Capture the cell that displays the provided text and extract its (x, y) central coordinate. 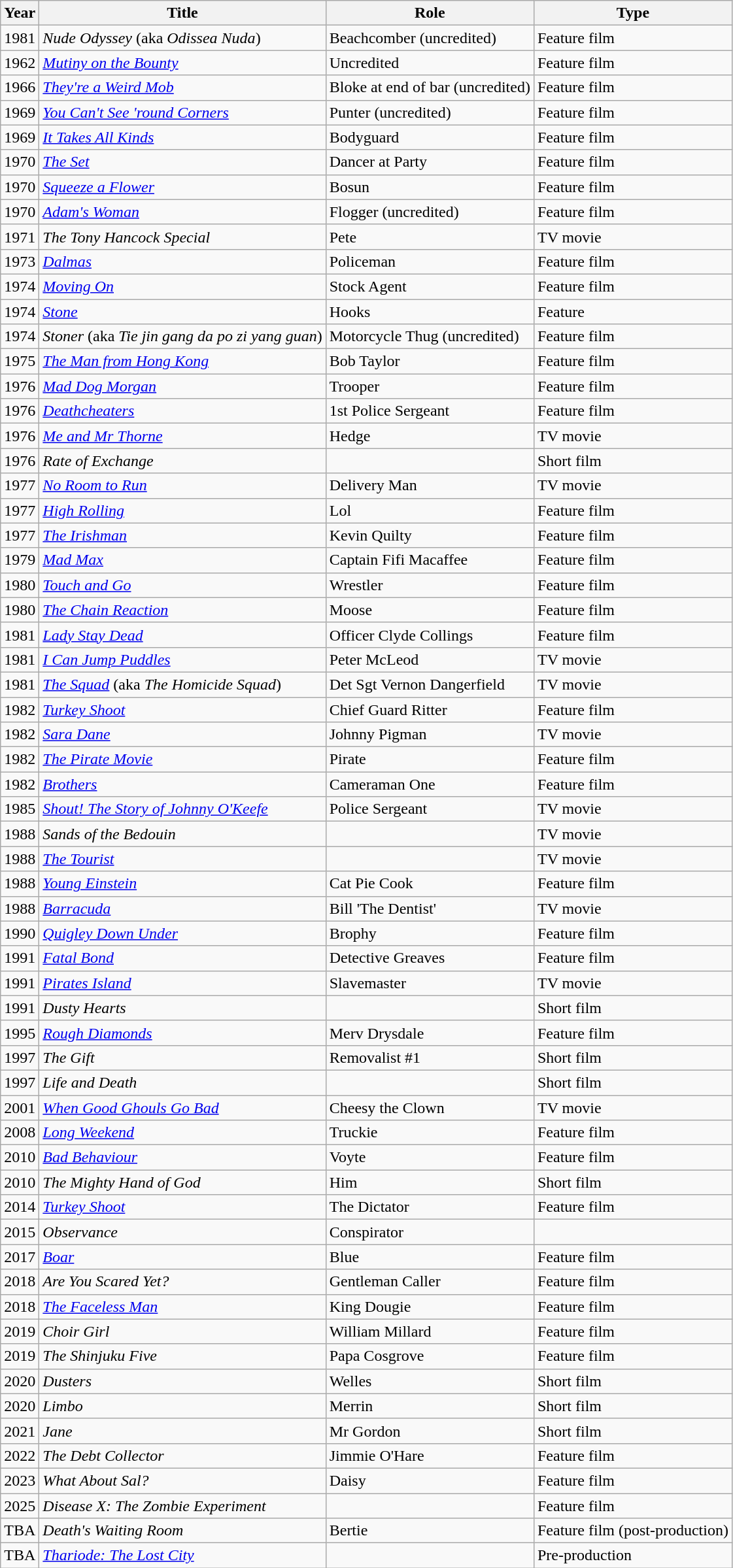
Dalmas (182, 261)
They're a Weird Mob (182, 88)
Chief Guard Ritter (430, 709)
The Pirate Movie (182, 759)
Thariode: The Lost City (182, 1556)
William Millard (430, 1331)
1979 (20, 560)
The Chain Reaction (182, 610)
Bodyguard (430, 137)
Role (430, 13)
Rate of Exchange (182, 461)
The Mighty Hand of God (182, 1182)
The Tony Hancock Special (182, 237)
Trooper (430, 386)
Moose (430, 610)
Disease X: The Zombie Experiment (182, 1505)
Pirate (430, 759)
1990 (20, 933)
1995 (20, 1033)
Daisy (430, 1480)
Hedge (430, 436)
Stone (182, 312)
Merrin (430, 1406)
Gentleman Caller (430, 1282)
Moving On (182, 286)
Welles (430, 1381)
Uncredited (430, 63)
Are You Scared Yet? (182, 1282)
Shout! The Story of Johnny O'Keefe (182, 809)
Blue (430, 1257)
Cat Pie Cook (430, 884)
Mr Gordon (430, 1431)
Touch and Go (182, 585)
2014 (20, 1207)
Wrestler (430, 585)
Detective Greaves (430, 958)
1985 (20, 809)
Peter McLeod (430, 659)
Sands of the Bedouin (182, 834)
Mad Max (182, 560)
Boar (182, 1257)
Det Sgt Vernon Dangerfield (430, 684)
Bob Taylor (430, 361)
2001 (20, 1108)
Bosun (430, 187)
Sara Dane (182, 735)
2023 (20, 1480)
The Gift (182, 1058)
Dusters (182, 1381)
The Shinjuku Five (182, 1356)
The Dictator (430, 1207)
Stoner (aka Tie jin gang da po zi yang guan) (182, 337)
Feature film (post-production) (633, 1531)
The Debt Collector (182, 1456)
Type (633, 13)
Pre-production (633, 1556)
Pete (430, 237)
I Can Jump Puddles (182, 659)
2025 (20, 1505)
2015 (20, 1232)
Bertie (430, 1531)
High Rolling (182, 510)
Kevin Quilty (430, 535)
Stock Agent (430, 286)
Slavemaster (430, 983)
Observance (182, 1232)
What About Sal? (182, 1480)
The Irishman (182, 535)
1973 (20, 261)
Nude Odyssey (aka Odissea Nuda) (182, 38)
Bloke at end of bar (uncredited) (430, 88)
Jane (182, 1431)
Rough Diamonds (182, 1033)
Beachcomber (uncredited) (430, 38)
The Squad (aka The Homicide Squad) (182, 684)
Pirates Island (182, 983)
Hooks (430, 312)
Choir Girl (182, 1331)
2017 (20, 1257)
Adam's Woman (182, 212)
2022 (20, 1456)
Feature (633, 312)
Cheesy the Clown (430, 1108)
Bill 'The Dentist' (430, 909)
Limbo (182, 1406)
1971 (20, 237)
Quigley Down Under (182, 933)
Bad Behaviour (182, 1158)
Cameraman One (430, 784)
Officer Clyde Collings (430, 635)
2021 (20, 1431)
Police Sergeant (430, 809)
Truckie (430, 1133)
Long Weekend (182, 1133)
Delivery Man (430, 486)
Conspirator (430, 1232)
1962 (20, 63)
1st Police Sergeant (430, 411)
It Takes All Kinds (182, 137)
Voyte (430, 1158)
Year (20, 13)
2008 (20, 1133)
Lady Stay Dead (182, 635)
The Set (182, 162)
No Room to Run (182, 486)
Punter (uncredited) (430, 112)
Mutiny on the Bounty (182, 63)
Removalist #1 (430, 1058)
Johnny Pigman (430, 735)
The Tourist (182, 859)
Policeman (430, 261)
Young Einstein (182, 884)
Captain Fifi Macaffee (430, 560)
Brothers (182, 784)
When Good Ghouls Go Bad (182, 1108)
You Can't See 'round Corners (182, 112)
The Faceless Man (182, 1307)
Barracuda (182, 909)
1975 (20, 361)
Life and Death (182, 1082)
Papa Cosgrove (430, 1356)
The Man from Hong Kong (182, 361)
1966 (20, 88)
Merv Drysdale (430, 1033)
Fatal Bond (182, 958)
King Dougie (430, 1307)
Deathcheaters (182, 411)
Lol (430, 510)
Flogger (uncredited) (430, 212)
Death's Waiting Room (182, 1531)
Title (182, 13)
Dancer at Party (430, 162)
Motorcycle Thug (uncredited) (430, 337)
Me and Mr Thorne (182, 436)
Dusty Hearts (182, 1008)
Mad Dog Morgan (182, 386)
Squeeze a Flower (182, 187)
Jimmie O'Hare (430, 1456)
Brophy (430, 933)
Him (430, 1182)
